Capture the cell that displays the provided text and extract its (X, Y) central coordinate. 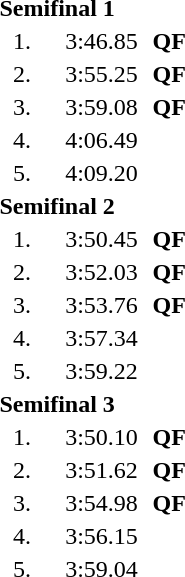
3:50.45 (102, 239)
3:52.03 (102, 272)
3:53.76 (102, 305)
3:51.62 (102, 470)
3:46.85 (102, 41)
3:59.22 (102, 371)
3:59.08 (102, 107)
4:06.49 (102, 140)
4:09.20 (102, 173)
3:56.15 (102, 536)
3:54.98 (102, 503)
3:50.10 (102, 437)
3:55.25 (102, 74)
3:57.34 (102, 338)
